Extract the [x, y] coordinate from the center of the cell holding the provided text.  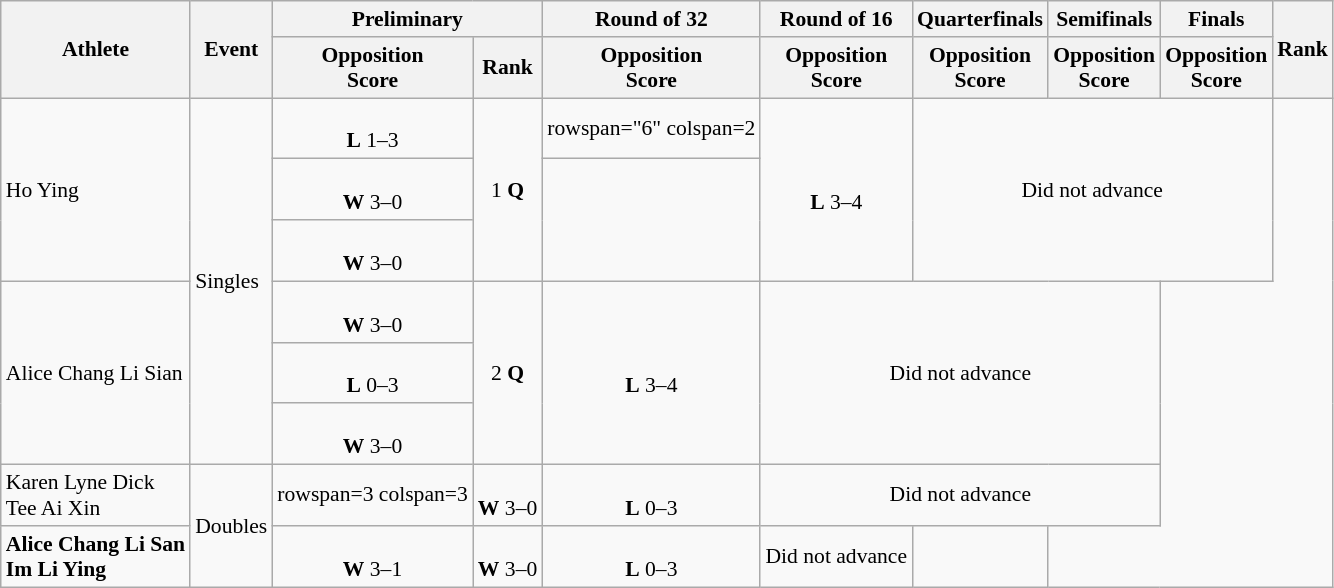
Alice Chang Li SanIm Li Ying [96, 556]
Round of 16 [836, 19]
Doubles [231, 526]
Alice Chang Li Sian [96, 372]
Event [231, 50]
Quarterfinals [980, 19]
Karen Lyne DickTee Ai Xin [96, 496]
Semifinals [1104, 19]
rowspan="6" colspan=2 [651, 128]
Round of 32 [651, 19]
W 3–1 [372, 556]
Singles [231, 282]
L 1–3 [372, 128]
Finals [1216, 19]
Athlete [96, 50]
Preliminary [407, 19]
Ho Ying [96, 190]
1 Q [508, 190]
2 Q [508, 372]
rowspan=3 colspan=3 [372, 496]
